Detect which cell encompasses the target text, then output its [X, Y] center coordinate. 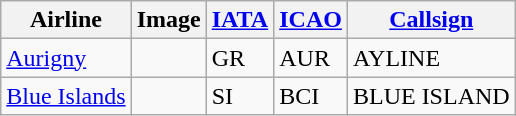
AUR [311, 58]
BLUE ISLAND [431, 96]
Image [168, 20]
Aurigny [66, 58]
SI [240, 96]
IATA [240, 20]
AYLINE [431, 58]
Blue Islands [66, 96]
Callsign [431, 20]
GR [240, 58]
BCI [311, 96]
ICAO [311, 20]
Airline [66, 20]
